Find where the given text appears and provide that cell's center as (X, Y) coordinate. 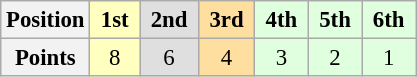
1st (115, 20)
2nd (170, 20)
6th (389, 20)
4th (282, 20)
4 (226, 58)
Position (46, 20)
Points (46, 58)
3 (282, 58)
5th (335, 20)
3rd (226, 20)
6 (170, 58)
1 (389, 58)
2 (335, 58)
8 (115, 58)
